For the text-containing cell, return its midpoint in (X, Y) coordinate format. 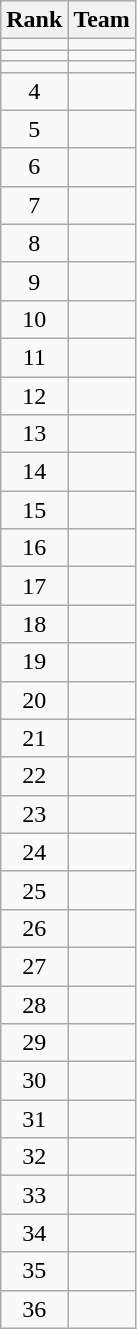
29 (34, 1043)
25 (34, 890)
11 (34, 357)
16 (34, 548)
27 (34, 966)
8 (34, 243)
6 (34, 167)
23 (34, 814)
22 (34, 776)
18 (34, 624)
21 (34, 738)
14 (34, 472)
15 (34, 510)
26 (34, 928)
33 (34, 1195)
13 (34, 434)
36 (34, 1309)
32 (34, 1157)
30 (34, 1081)
24 (34, 852)
10 (34, 319)
5 (34, 129)
17 (34, 586)
31 (34, 1119)
9 (34, 281)
Team (102, 20)
12 (34, 395)
19 (34, 662)
35 (34, 1271)
4 (34, 91)
34 (34, 1233)
Rank (34, 20)
28 (34, 1005)
7 (34, 205)
20 (34, 700)
